Provide the [x, y] coordinate of the cell's center where the given text is located.  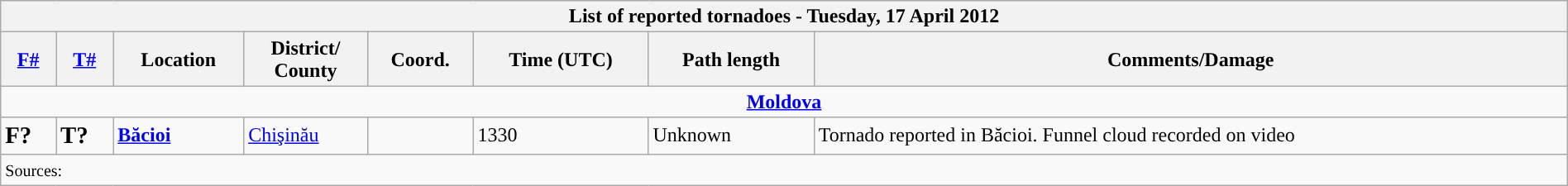
Coord. [420, 60]
Time (UTC) [561, 60]
Path length [731, 60]
F# [28, 60]
Tornado reported in Băcioi. Funnel cloud recorded on video [1191, 136]
District/County [306, 60]
Moldova [784, 102]
T# [84, 60]
List of reported tornadoes - Tuesday, 17 April 2012 [784, 17]
Sources: [784, 169]
Location [179, 60]
T? [84, 136]
Chişinău [306, 136]
Băcioi [179, 136]
F? [28, 136]
Unknown [731, 136]
1330 [561, 136]
Comments/Damage [1191, 60]
